Determine the (X, Y) coordinate at the center of the cell enclosing the given text.  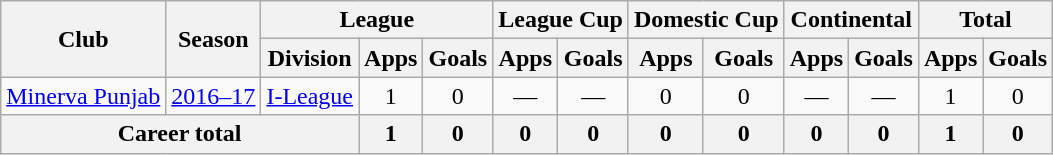
Minerva Punjab (84, 96)
League (377, 20)
Season (214, 39)
Continental (851, 20)
Club (84, 39)
Domestic Cup (706, 20)
League Cup (561, 20)
2016–17 (214, 96)
I-League (310, 96)
Career total (180, 134)
Division (310, 58)
Total (985, 20)
